Scan for the cell matching the given text and deliver its (X, Y) coordinate at center. 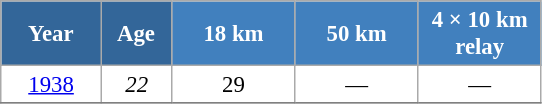
4 × 10 km relay (480, 34)
Age (136, 34)
Year (52, 34)
50 km (356, 34)
29 (234, 85)
22 (136, 85)
1938 (52, 85)
18 km (234, 34)
